Scan for the cell matching the given text and deliver its (X, Y) coordinate at center. 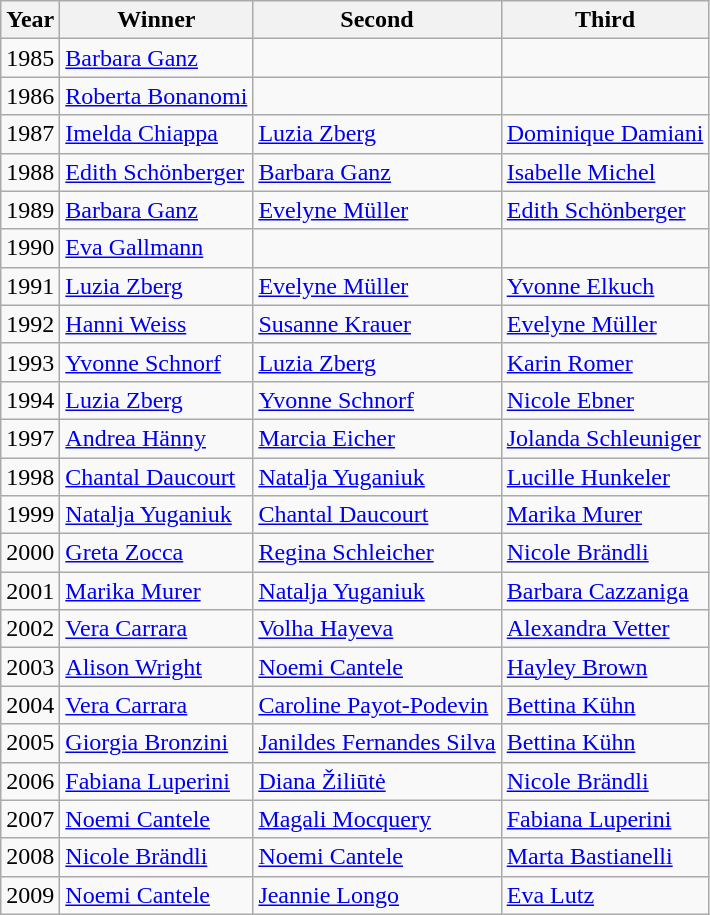
2005 (30, 743)
2003 (30, 667)
1987 (30, 134)
Volha Hayeva (377, 629)
2001 (30, 591)
Jolanda Schleuniger (605, 438)
2006 (30, 781)
2002 (30, 629)
1997 (30, 438)
1993 (30, 362)
Third (605, 20)
Dominique Damiani (605, 134)
Giorgia Bronzini (156, 743)
2009 (30, 895)
1998 (30, 477)
1992 (30, 324)
Eva Gallmann (156, 248)
Janildes Fernandes Silva (377, 743)
Magali Mocquery (377, 819)
Diana Žiliūtė (377, 781)
1989 (30, 210)
Karin Romer (605, 362)
Isabelle Michel (605, 172)
2004 (30, 705)
1990 (30, 248)
Second (377, 20)
2000 (30, 553)
Jeannie Longo (377, 895)
Regina Schleicher (377, 553)
Alison Wright (156, 667)
Yvonne Elkuch (605, 286)
Caroline Payot-Podevin (377, 705)
Marcia Eicher (377, 438)
Alexandra Vetter (605, 629)
Lucille Hunkeler (605, 477)
Andrea Hänny (156, 438)
Roberta Bonanomi (156, 96)
Hanni Weiss (156, 324)
1986 (30, 96)
Imelda Chiappa (156, 134)
Winner (156, 20)
Barbara Cazzaniga (605, 591)
Susanne Krauer (377, 324)
Year (30, 20)
1985 (30, 58)
Hayley Brown (605, 667)
1991 (30, 286)
1994 (30, 400)
Marta Bastianelli (605, 857)
2007 (30, 819)
Eva Lutz (605, 895)
Nicole Ebner (605, 400)
Greta Zocca (156, 553)
1988 (30, 172)
2008 (30, 857)
1999 (30, 515)
